Return the [x, y] coordinate for the center point of the cell that contains the specified text.  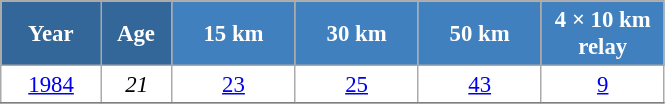
21 [136, 85]
1984 [52, 85]
50 km [480, 34]
30 km [356, 34]
4 × 10 km relay [602, 34]
25 [356, 85]
43 [480, 85]
9 [602, 85]
Age [136, 34]
23 [234, 85]
15 km [234, 34]
Year [52, 34]
